Provide the (x, y) coordinate of the cell's center where the given text is located.  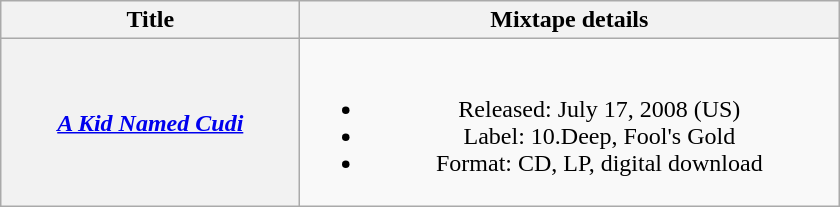
Mixtape details (570, 20)
Released: July 17, 2008 (US)Label: 10.Deep, Fool's GoldFormat: CD, LP, digital download (570, 122)
Title (150, 20)
A Kid Named Cudi (150, 122)
